Extract the (x, y) coordinate from the center of the cell holding the provided text.  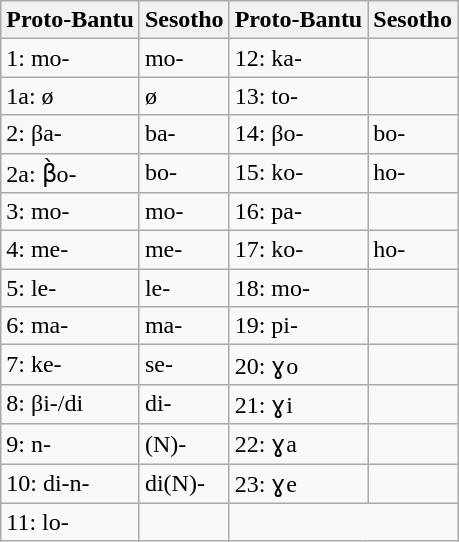
8: βi-/di (70, 404)
1: mo- (70, 58)
18: mo- (298, 288)
di(N)- (184, 484)
23: ɣe (298, 484)
4: me- (70, 250)
20: ɣo (298, 365)
10: di-n- (70, 484)
21: ɣi (298, 404)
me- (184, 250)
17: ko- (298, 250)
se- (184, 365)
15: ko- (298, 173)
7: ke- (70, 365)
12: ka- (298, 58)
13: to- (298, 96)
16: pa- (298, 212)
2a: β̀o- (70, 173)
14: βo- (298, 134)
di- (184, 404)
ba- (184, 134)
2: βa- (70, 134)
ma- (184, 326)
22: ɣa (298, 444)
1a: ø (70, 96)
5: le- (70, 288)
3: mo- (70, 212)
le- (184, 288)
9: n- (70, 444)
ø (184, 96)
(N)- (184, 444)
11: lo- (70, 522)
6: ma- (70, 326)
19: pi- (298, 326)
